Output the [x, y] coordinate of the center of the cell containing the given text.  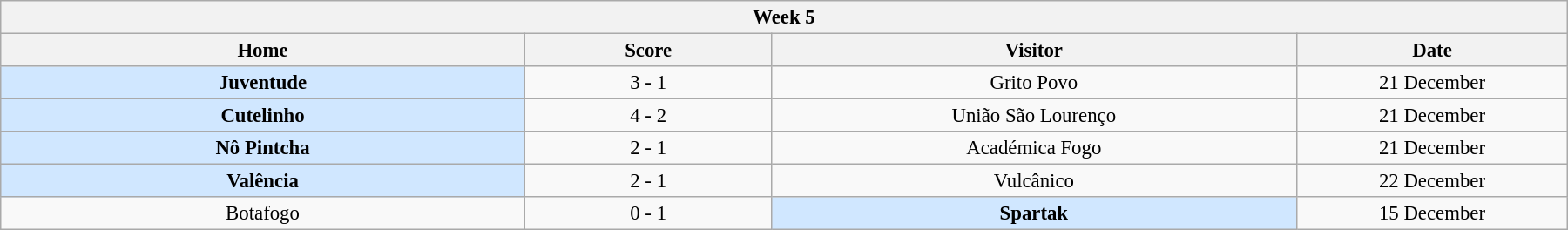
Cutelinho [263, 116]
4 - 2 [648, 116]
União São Lourenço [1033, 116]
Spartak [1033, 213]
0 - 1 [648, 213]
Juventude [263, 83]
3 - 1 [648, 83]
Score [648, 51]
Valência [263, 181]
15 December [1432, 213]
Visitor [1033, 51]
Académica Fogo [1033, 148]
Grito Povo [1033, 83]
Vulcânico [1033, 181]
22 December [1432, 181]
Date [1432, 51]
Week 5 [784, 17]
Nô Pintcha [263, 148]
Home [263, 51]
Botafogo [263, 213]
